Search for the cell housing the specified text and yield its [x, y] center coordinate. 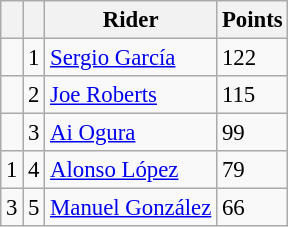
66 [252, 208]
122 [252, 58]
Manuel González [131, 208]
Joe Roberts [131, 95]
Alonso López [131, 170]
2 [34, 95]
Rider [131, 20]
Sergio García [131, 58]
Points [252, 20]
115 [252, 95]
4 [34, 170]
79 [252, 170]
Ai Ogura [131, 133]
5 [34, 208]
99 [252, 133]
